Identify which cell holds the provided text, then report its (x, y) central coordinate. 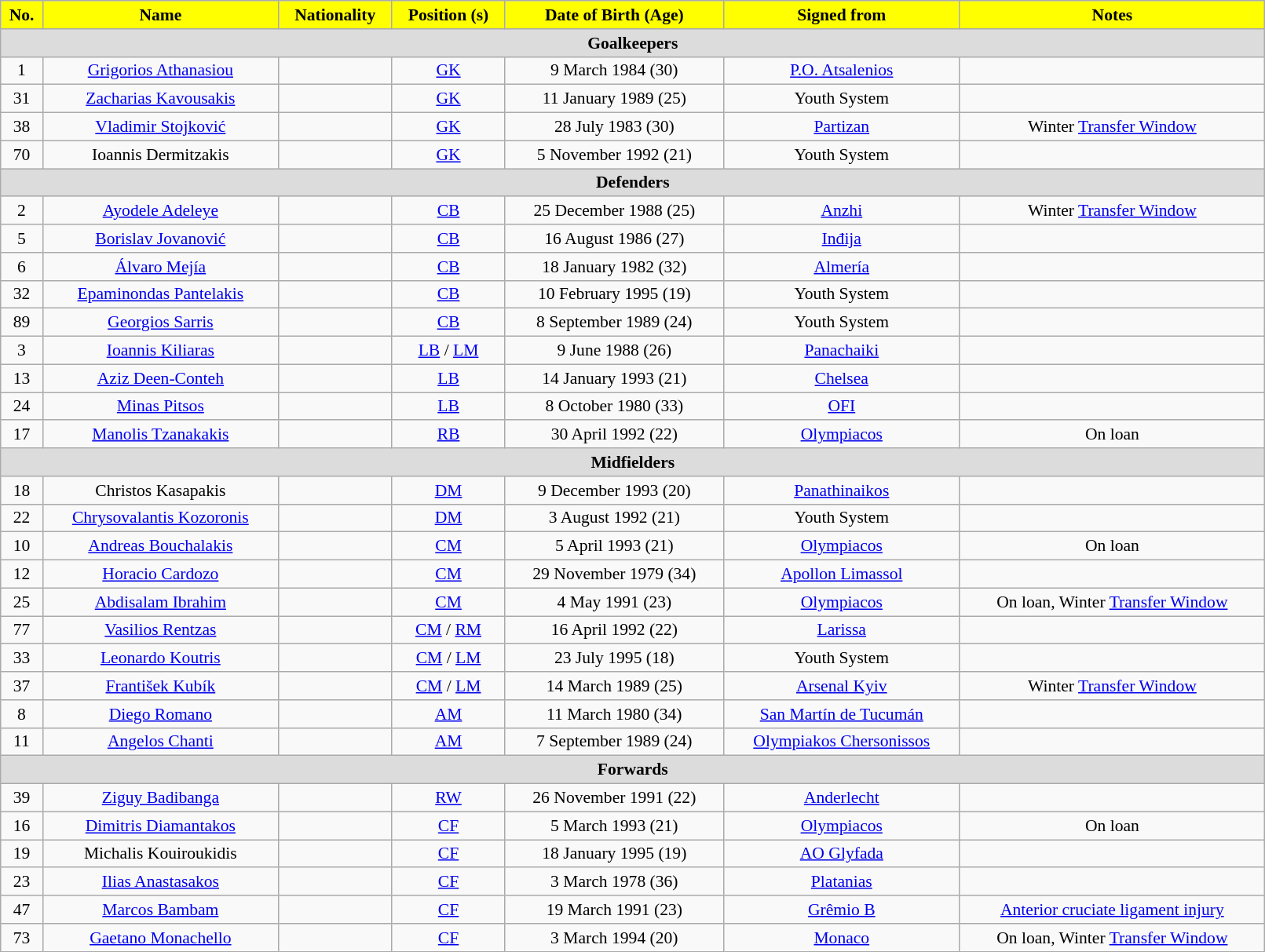
39 (22, 798)
Larissa (842, 630)
Olympiakos Chersonissos (842, 742)
Signed from (842, 15)
16 August 1986 (27) (614, 239)
11 January 1989 (25) (614, 99)
5 March 1993 (21) (614, 826)
1 (22, 71)
13 (22, 378)
19 March 1991 (23) (614, 910)
Forwards (633, 770)
77 (22, 630)
23 July 1995 (18) (614, 658)
Manolis Tzanakakis (160, 435)
Grêmio B (842, 910)
Michalis Kouiroukidis (160, 854)
Ioannis Dermitzakis (160, 155)
Chelsea (842, 378)
3 March 1978 (36) (614, 882)
9 March 1984 (30) (614, 71)
25 (22, 602)
Midfielders (633, 462)
18 January 1982 (32) (614, 267)
Christos Kasapakis (160, 491)
30 April 1992 (22) (614, 435)
No. (22, 15)
Aziz Deen-Conteh (160, 378)
5 April 1993 (21) (614, 546)
8 September 1989 (24) (614, 323)
8 (22, 714)
18 January 1995 (19) (614, 854)
37 (22, 686)
Anzhi (842, 211)
7 September 1989 (24) (614, 742)
P.O. Atsalenios (842, 71)
3 August 1992 (21) (614, 518)
Platanias (842, 882)
LB / LM (448, 351)
31 (22, 99)
19 (22, 854)
Inđija (842, 239)
San Martín de Tucumán (842, 714)
Álvaro Mejía (160, 267)
Ioannis Kiliaras (160, 351)
9 December 1993 (20) (614, 491)
Position (s) (448, 15)
Georgios Sarris (160, 323)
Monaco (842, 938)
Leonardo Koutris (160, 658)
8 October 1980 (33) (614, 407)
6 (22, 267)
Ziguy Badibanga (160, 798)
24 (22, 407)
RB (448, 435)
Diego Romano (160, 714)
Vladimir Stojković (160, 127)
28 July 1983 (30) (614, 127)
33 (22, 658)
Apollon Limassol (842, 574)
OFI (842, 407)
Arsenal Kyiv (842, 686)
14 January 1993 (21) (614, 378)
16 April 1992 (22) (614, 630)
11 March 1980 (34) (614, 714)
12 (22, 574)
25 December 1988 (25) (614, 211)
14 March 1989 (25) (614, 686)
Panachaiki (842, 351)
16 (22, 826)
Nationality (335, 15)
Abdisalam Ibrahim (160, 602)
26 November 1991 (22) (614, 798)
10 (22, 546)
Anderlecht (842, 798)
Panathinaikos (842, 491)
47 (22, 910)
18 (22, 491)
Angelos Chanti (160, 742)
Defenders (633, 183)
38 (22, 127)
Borislav Jovanović (160, 239)
Zacharias Kavousakis (160, 99)
32 (22, 294)
70 (22, 155)
3 March 1994 (20) (614, 938)
Dimitris Diamantakos (160, 826)
10 February 1995 (19) (614, 294)
3 (22, 351)
Ilias Anastasakos (160, 882)
RW (448, 798)
2 (22, 211)
Marcos Bambam (160, 910)
Minas Pitsos (160, 407)
Chrysovalantis Kozoronis (160, 518)
Gaetano Monachello (160, 938)
CM / RM (448, 630)
Grigorios Athanasiou (160, 71)
František Kubík (160, 686)
4 May 1991 (23) (614, 602)
9 June 1988 (26) (614, 351)
11 (22, 742)
23 (22, 882)
Partizan (842, 127)
5 November 1992 (21) (614, 155)
Name (160, 15)
Epaminondas Pantelakis (160, 294)
Notes (1112, 15)
73 (22, 938)
5 (22, 239)
Andreas Bouchalakis (160, 546)
17 (22, 435)
22 (22, 518)
Vasilios Rentzas (160, 630)
Goalkeepers (633, 43)
Date of Birth (Age) (614, 15)
Almería (842, 267)
29 November 1979 (34) (614, 574)
Horacio Cardozo (160, 574)
89 (22, 323)
Anterior cruciate ligament injury (1112, 910)
Ayodele Adeleye (160, 211)
AO Glyfada (842, 854)
